Identify which cell holds the provided text, then report its (X, Y) central coordinate. 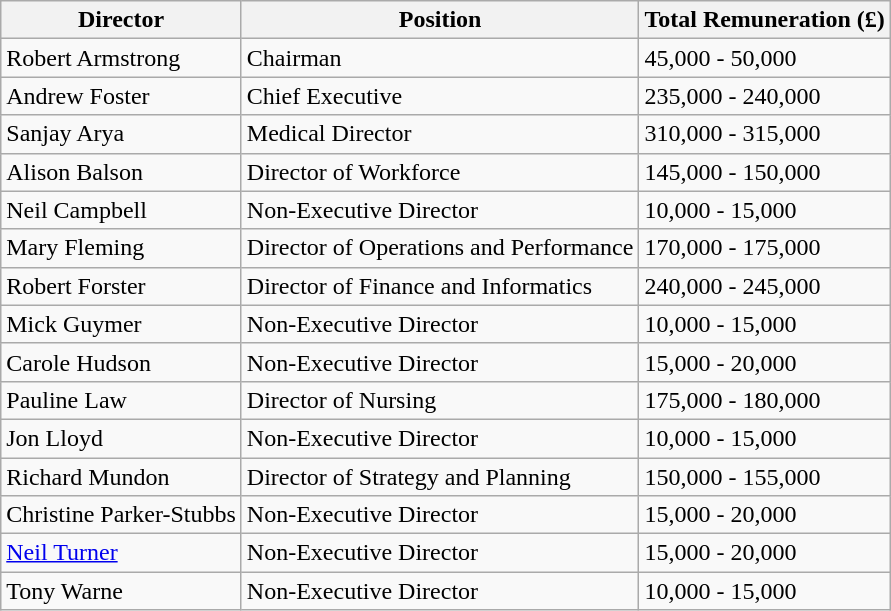
Neil Turner (122, 553)
Robert Forster (122, 286)
145,000 - 150,000 (765, 172)
Chairman (440, 58)
45,000 - 50,000 (765, 58)
Alison Balson (122, 172)
Position (440, 20)
Director of Strategy and Planning (440, 477)
170,000 - 175,000 (765, 248)
Mary Fleming (122, 248)
Tony Warne (122, 591)
Pauline Law (122, 400)
Director (122, 20)
Total Remuneration (£) (765, 20)
Richard Mundon (122, 477)
240,000 - 245,000 (765, 286)
Director of Operations and Performance (440, 248)
175,000 - 180,000 (765, 400)
Neil Campbell (122, 210)
150,000 - 155,000 (765, 477)
Andrew Foster (122, 96)
Christine Parker-Stubbs (122, 515)
Chief Executive (440, 96)
310,000 - 315,000 (765, 134)
Director of Workforce (440, 172)
Director of Finance and Informatics (440, 286)
Robert Armstrong (122, 58)
Jon Lloyd (122, 438)
Sanjay Arya (122, 134)
Carole Hudson (122, 362)
Director of Nursing (440, 400)
Mick Guymer (122, 324)
Medical Director (440, 134)
235,000 - 240,000 (765, 96)
